Scan for the cell matching the given text and deliver its [X, Y] coordinate at center. 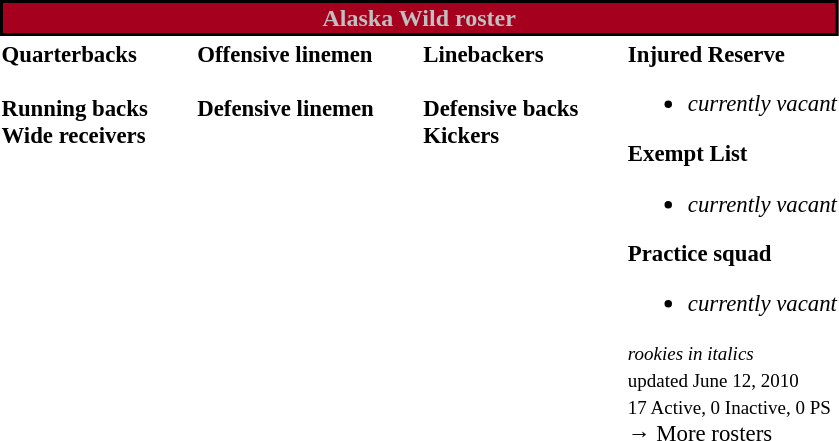
Alaska Wild roster [419, 18]
